For the text-containing cell, return its midpoint in [x, y] coordinate format. 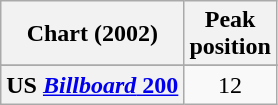
Chart (2002) [92, 34]
Peak position [230, 34]
12 [230, 85]
US Billboard 200 [92, 85]
